Locate the cell with the specified text and output its [X, Y] center coordinate. 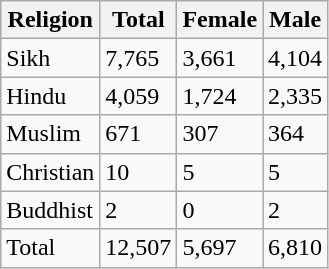
Sikh [50, 58]
1,724 [220, 96]
5,697 [220, 248]
671 [138, 134]
4,104 [296, 58]
Religion [50, 20]
0 [220, 210]
Female [220, 20]
Male [296, 20]
364 [296, 134]
Buddhist [50, 210]
7,765 [138, 58]
4,059 [138, 96]
Muslim [50, 134]
Hindu [50, 96]
6,810 [296, 248]
Christian [50, 172]
307 [220, 134]
2,335 [296, 96]
12,507 [138, 248]
3,661 [220, 58]
10 [138, 172]
